Identify which cell holds the provided text, then report its [x, y] central coordinate. 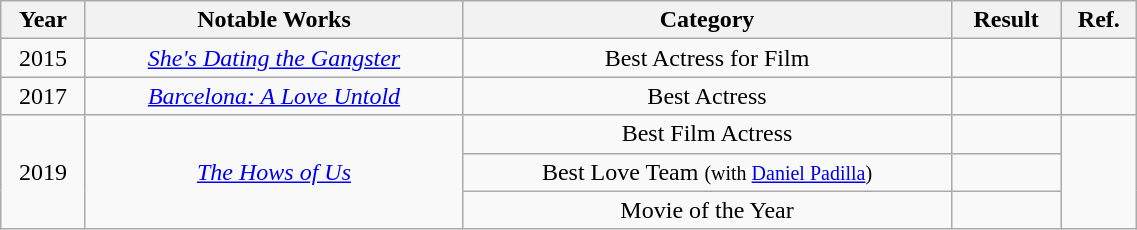
2019 [44, 172]
Best Love Team (with Daniel Padilla) [708, 172]
2017 [44, 96]
Best Film Actress [708, 134]
Barcelona: A Love Untold [274, 96]
Notable Works [274, 20]
2015 [44, 58]
Year [44, 20]
Movie of the Year [708, 210]
The Hows of Us [274, 172]
Result [1006, 20]
She's Dating the Gangster [274, 58]
Best Actress [708, 96]
Best Actress for Film [708, 58]
Category [708, 20]
Ref. [1099, 20]
